Return (x, y) of the center of cell containing provided text 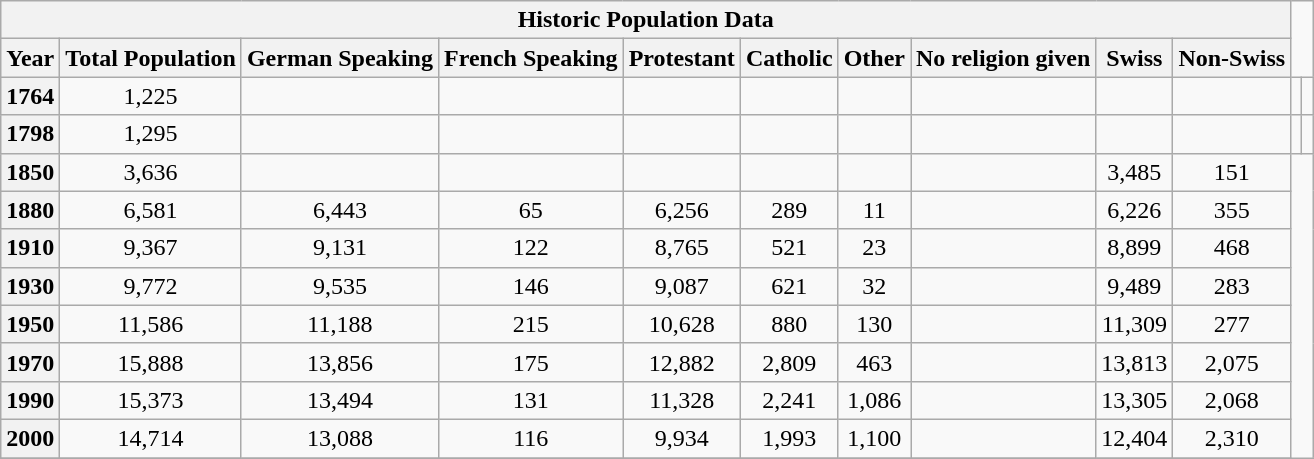
Total Population (151, 58)
122 (530, 248)
116 (530, 438)
65 (530, 210)
2,241 (789, 400)
13,305 (1134, 400)
1,100 (874, 438)
9,489 (1134, 286)
146 (530, 286)
Year (30, 58)
6,581 (151, 210)
355 (1232, 210)
215 (530, 324)
621 (789, 286)
11,188 (340, 324)
1,295 (151, 134)
Historic Population Data (646, 20)
11 (874, 210)
880 (789, 324)
Protestant (682, 58)
1880 (30, 210)
12,404 (1134, 438)
32 (874, 286)
1930 (30, 286)
9,934 (682, 438)
2,068 (1232, 400)
1798 (30, 134)
3,485 (1134, 172)
1950 (30, 324)
14,714 (151, 438)
6,226 (1134, 210)
13,494 (340, 400)
1910 (30, 248)
9,772 (151, 286)
6,256 (682, 210)
6,443 (340, 210)
12,882 (682, 362)
1990 (30, 400)
2,310 (1232, 438)
8,765 (682, 248)
289 (789, 210)
13,088 (340, 438)
521 (789, 248)
1,993 (789, 438)
131 (530, 400)
10,628 (682, 324)
151 (1232, 172)
15,373 (151, 400)
9,087 (682, 286)
1764 (30, 96)
15,888 (151, 362)
1,225 (151, 96)
283 (1232, 286)
9,131 (340, 248)
9,367 (151, 248)
13,856 (340, 362)
11,328 (682, 400)
1850 (30, 172)
23 (874, 248)
11,586 (151, 324)
Other (874, 58)
9,535 (340, 286)
277 (1232, 324)
2,075 (1232, 362)
Swiss (1134, 58)
2,809 (789, 362)
8,899 (1134, 248)
2000 (30, 438)
French Speaking (530, 58)
130 (874, 324)
463 (874, 362)
175 (530, 362)
3,636 (151, 172)
No religion given (1002, 58)
1,086 (874, 400)
German Speaking (340, 58)
Catholic (789, 58)
13,813 (1134, 362)
Non-Swiss (1232, 58)
11,309 (1134, 324)
1970 (30, 362)
468 (1232, 248)
